Locate the cell with the specified text and output its (X, Y) center coordinate. 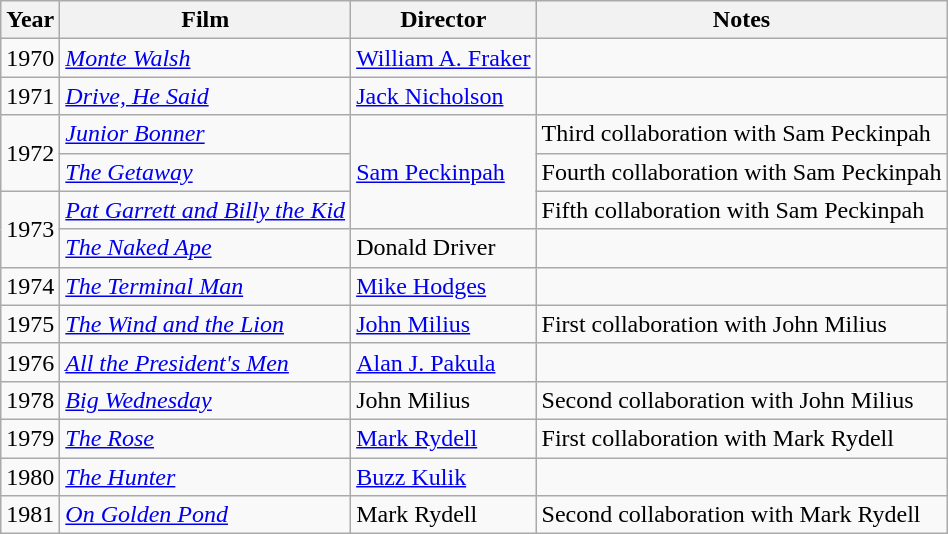
The Rose (206, 438)
Jack Nicholson (444, 96)
The Getaway (206, 172)
The Wind and the Lion (206, 324)
1970 (30, 58)
1974 (30, 286)
Alan J. Pakula (444, 362)
Fourth collaboration with Sam Peckinpah (742, 172)
Film (206, 20)
Notes (742, 20)
1972 (30, 153)
Second collaboration with Mark Rydell (742, 515)
First collaboration with Mark Rydell (742, 438)
Pat Garrett and Billy the Kid (206, 210)
Big Wednesday (206, 400)
Mike Hodges (444, 286)
William A. Fraker (444, 58)
1979 (30, 438)
All the President's Men (206, 362)
The Hunter (206, 477)
Monte Walsh (206, 58)
Second collaboration with John Milius (742, 400)
1981 (30, 515)
On Golden Pond (206, 515)
Buzz Kulik (444, 477)
1978 (30, 400)
Director (444, 20)
Sam Peckinpah (444, 172)
First collaboration with John Milius (742, 324)
Year (30, 20)
The Naked Ape (206, 248)
Drive, He Said (206, 96)
1976 (30, 362)
Third collaboration with Sam Peckinpah (742, 134)
1971 (30, 96)
1975 (30, 324)
1980 (30, 477)
Fifth collaboration with Sam Peckinpah (742, 210)
1973 (30, 229)
The Terminal Man (206, 286)
Junior Bonner (206, 134)
Donald Driver (444, 248)
